Determine the [X, Y] coordinate at the center of the cell enclosing the given text.  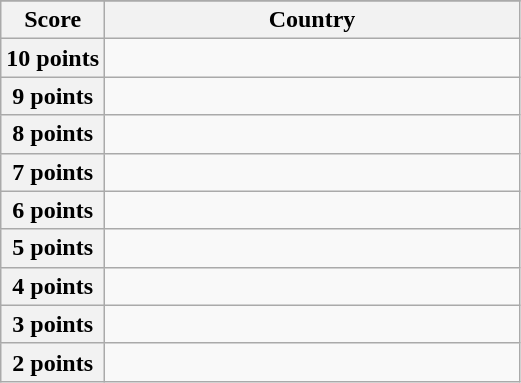
Country [312, 20]
6 points [53, 210]
9 points [53, 96]
Score [53, 20]
3 points [53, 324]
5 points [53, 248]
2 points [53, 362]
4 points [53, 286]
8 points [53, 134]
10 points [53, 58]
7 points [53, 172]
